Provide the (X, Y) coordinate of the cell's center where the given text is located.  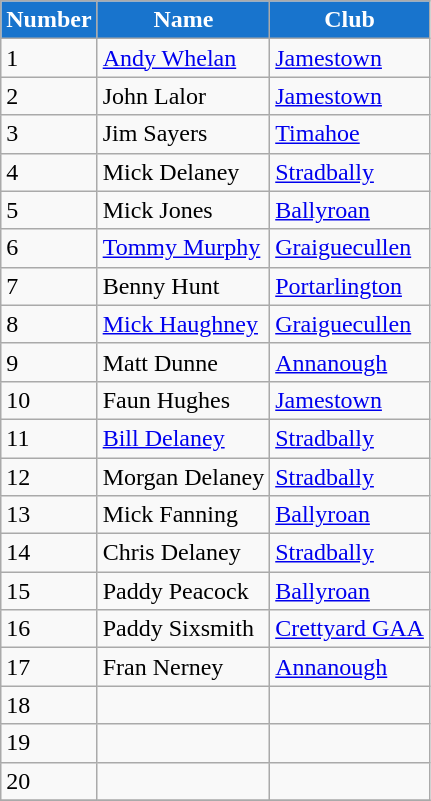
4 (49, 172)
Matt Dunne (184, 362)
Crettyard GAA (350, 629)
1 (49, 58)
12 (49, 477)
Mick Haughney (184, 324)
2 (49, 96)
Name (184, 20)
17 (49, 667)
Mick Jones (184, 210)
10 (49, 400)
Benny Hunt (184, 286)
Faun Hughes (184, 400)
Morgan Delaney (184, 477)
Paddy Sixsmith (184, 629)
18 (49, 705)
Jim Sayers (184, 134)
John Lalor (184, 96)
14 (49, 553)
7 (49, 286)
13 (49, 515)
Timahoe (350, 134)
16 (49, 629)
Mick Fanning (184, 515)
Fran Nerney (184, 667)
Tommy Murphy (184, 248)
Portarlington (350, 286)
9 (49, 362)
Club (350, 20)
6 (49, 248)
Andy Whelan (184, 58)
20 (49, 781)
Bill Delaney (184, 438)
Number (49, 20)
3 (49, 134)
15 (49, 591)
5 (49, 210)
8 (49, 324)
11 (49, 438)
Mick Delaney (184, 172)
Chris Delaney (184, 553)
Paddy Peacock (184, 591)
19 (49, 743)
